Detect which cell encompasses the target text, then output its [X, Y] center coordinate. 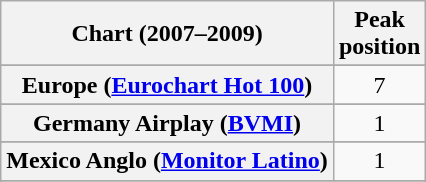
Mexico Anglo (Monitor Latino) [168, 161]
7 [379, 85]
Chart (2007–2009) [168, 34]
Europe (Eurochart Hot 100) [168, 85]
Peakposition [379, 34]
Germany Airplay (BVMI) [168, 123]
